Scan for the cell matching the given text and deliver its [X, Y] coordinate at center. 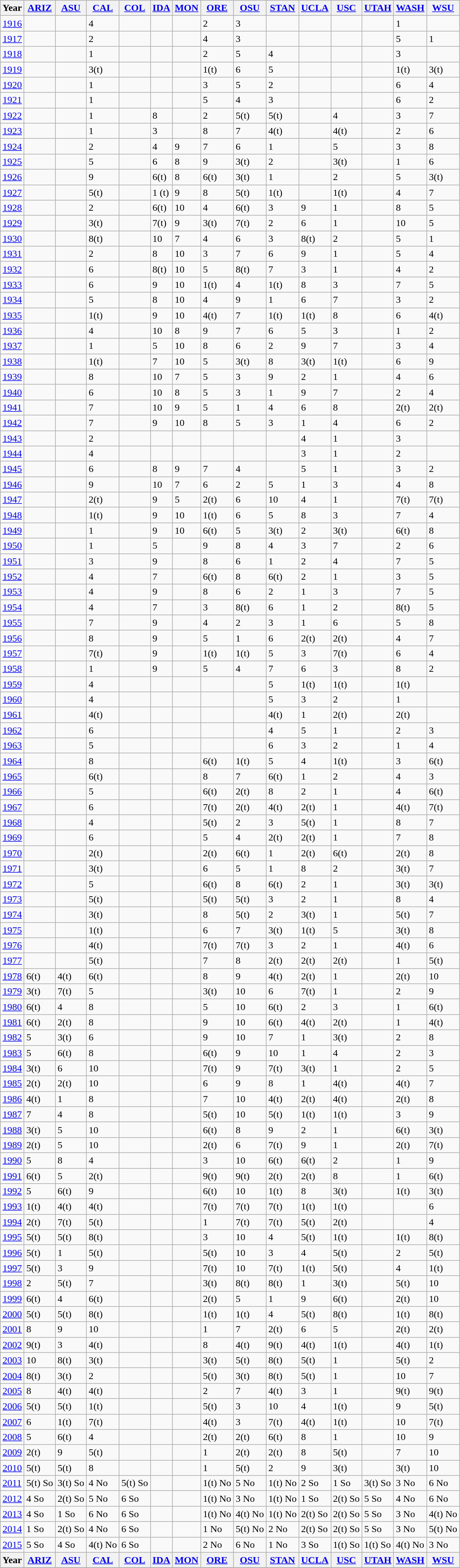
1978 [12, 976]
1922 [12, 115]
1953 [12, 592]
1956 [12, 638]
2003 [12, 1360]
1993 [12, 1207]
2002 [12, 1345]
1972 [12, 884]
1943 [12, 438]
1935 [12, 315]
1951 [12, 561]
2005 [12, 1391]
1948 [12, 515]
1975 [12, 930]
1944 [12, 454]
1994 [12, 1222]
1945 [12, 469]
1967 [12, 807]
1939 [12, 377]
1986 [12, 1099]
1996 [12, 1253]
1925 [12, 161]
1958 [12, 669]
1932 [12, 269]
1926 [12, 177]
1954 [12, 607]
1955 [12, 623]
1921 [12, 100]
3 So [315, 1545]
1982 [12, 1038]
1918 [12, 54]
1992 [12, 1191]
1947 [12, 500]
1985 [12, 1084]
1960 [12, 700]
1919 [12, 69]
1933 [12, 285]
1961 [12, 715]
1957 [12, 653]
1999 [12, 1299]
2 So [315, 1483]
1 (t) [162, 193]
1941 [12, 407]
1974 [12, 914]
1969 [12, 838]
1920 [12, 85]
1952 [12, 576]
1930 [12, 239]
2007 [12, 1421]
1998 [12, 1283]
1959 [12, 684]
1946 [12, 484]
1963 [12, 746]
1989 [12, 1145]
1987 [12, 1114]
2010 [12, 1468]
2015 [12, 1545]
1997 [12, 1268]
1938 [12, 361]
2013 [12, 1514]
1983 [12, 1053]
1965 [12, 776]
1968 [12, 822]
1995 [12, 1237]
1924 [12, 146]
2000 [12, 1314]
1979 [12, 992]
1949 [12, 530]
2004 [12, 1375]
1940 [12, 392]
1966 [12, 792]
2012 [12, 1499]
1984 [12, 1068]
2011 [12, 1483]
1942 [12, 423]
1981 [12, 1022]
1917 [12, 39]
1971 [12, 868]
1976 [12, 945]
2008 [12, 1437]
1988 [12, 1130]
1936 [12, 331]
2014 [12, 1529]
1973 [12, 899]
1962 [12, 730]
1929 [12, 223]
1950 [12, 546]
2009 [12, 1453]
2001 [12, 1329]
1916 [12, 23]
1977 [12, 961]
1964 [12, 761]
1937 [12, 346]
1931 [12, 254]
1980 [12, 1007]
1934 [12, 300]
1970 [12, 853]
1990 [12, 1160]
2006 [12, 1406]
1928 [12, 208]
1927 [12, 193]
1991 [12, 1176]
1923 [12, 131]
